Output the (x, y) coordinate of the center of the cell containing the given text.  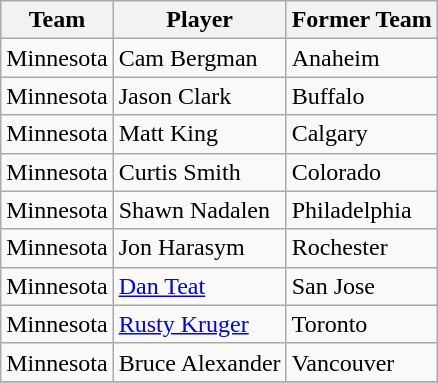
Jason Clark (200, 96)
Toronto (362, 324)
Bruce Alexander (200, 362)
Colorado (362, 172)
Anaheim (362, 58)
Matt King (200, 134)
Player (200, 20)
Cam Bergman (200, 58)
Shawn Nadalen (200, 210)
Buffalo (362, 96)
Former Team (362, 20)
Rusty Kruger (200, 324)
Jon Harasym (200, 248)
Team (57, 20)
Rochester (362, 248)
Curtis Smith (200, 172)
Philadelphia (362, 210)
Calgary (362, 134)
Dan Teat (200, 286)
Vancouver (362, 362)
San Jose (362, 286)
